Return (x, y) of the center of cell containing provided text 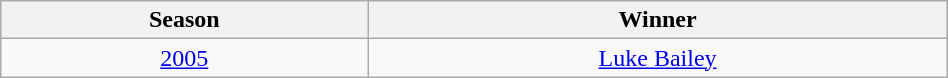
Season (184, 20)
2005 (184, 58)
Luke Bailey (658, 58)
Winner (658, 20)
